Identify which cell holds the provided text, then report its (x, y) central coordinate. 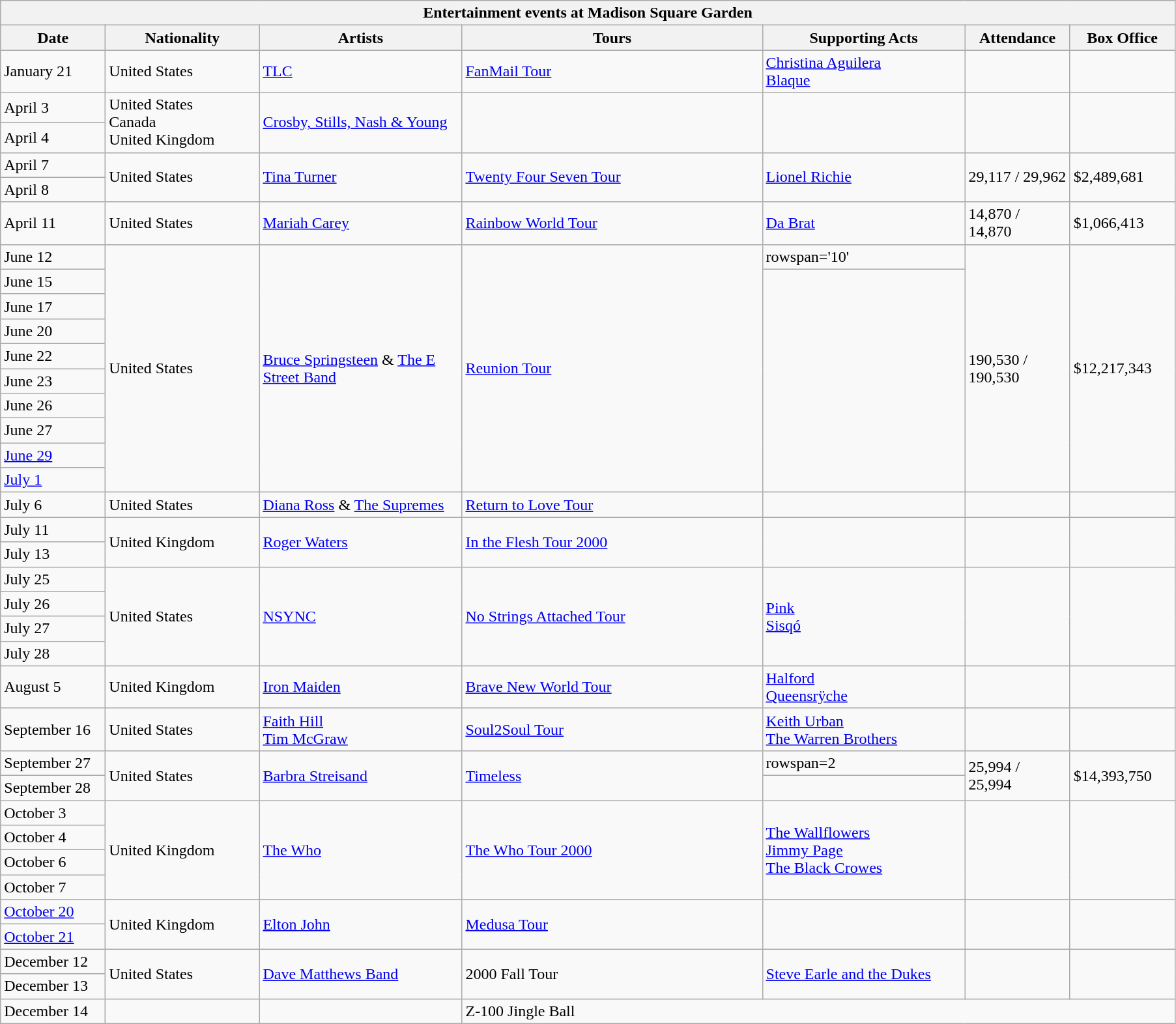
October 7 (53, 887)
June 29 (53, 455)
NSYNC (361, 616)
Box Office (1122, 38)
April 8 (53, 190)
2000 Fall Tour (612, 974)
Faith HillTim McGraw (361, 730)
Reunion Tour (612, 369)
July 13 (53, 554)
June 27 (53, 431)
January 21 (53, 72)
United StatesCanadaUnited Kingdom (182, 122)
Roger Waters (361, 542)
HalfordQueensrÿche (864, 687)
August 5 (53, 687)
Twenty Four Seven Tour (612, 177)
Diana Ross & The Supremes (361, 505)
Nationality (182, 38)
July 28 (53, 653)
$1,066,413 (1122, 223)
June 12 (53, 257)
PinkSisqó (864, 616)
July 27 (53, 629)
April 7 (53, 165)
Brave New World Tour (612, 687)
July 11 (53, 530)
Date (53, 38)
July 6 (53, 505)
Tours (612, 38)
June 26 (53, 406)
July 25 (53, 579)
TLC (361, 72)
Timeless (612, 775)
14,870 / 14,870 (1018, 223)
Christina AguileraBlaque (864, 72)
FanMail Tour (612, 72)
Bruce Springsteen & The E Street Band (361, 369)
Mariah Carey (361, 223)
190,530 / 190,530 (1018, 369)
Iron Maiden (361, 687)
Medusa Tour (612, 924)
October 6 (53, 862)
Artists (361, 38)
$14,393,750 (1122, 775)
Attendance (1018, 38)
Rainbow World Tour (612, 223)
Z-100 Jingle Ball (818, 1011)
Barbra Streisand (361, 775)
rowspan='10' (864, 257)
September 27 (53, 763)
In the Flesh Tour 2000 (612, 542)
$12,217,343 (1122, 369)
Steve Earle and the Dukes (864, 974)
$2,489,681 (1122, 177)
Return to Love Tour (612, 505)
October 21 (53, 937)
The WallflowersJimmy PageThe Black Crowes (864, 849)
Lionel Richie (864, 177)
The Who (361, 849)
October 4 (53, 838)
Keith UrbanThe Warren Brothers (864, 730)
December 12 (53, 961)
Soul2Soul Tour (612, 730)
No Strings Attached Tour (612, 616)
29,117 / 29,962 (1018, 177)
September 16 (53, 730)
June 22 (53, 356)
April 3 (53, 107)
June 17 (53, 306)
Elton John (361, 924)
December 14 (53, 1011)
June 23 (53, 381)
Crosby, Stills, Nash & Young (361, 122)
October 3 (53, 812)
October 20 (53, 912)
July 1 (53, 480)
The Who Tour 2000 (612, 849)
Entertainment events at Madison Square Garden (588, 13)
Supporting Acts (864, 38)
July 26 (53, 604)
Tina Turner (361, 177)
June 15 (53, 281)
June 20 (53, 331)
25,994 / 25,994 (1018, 775)
December 13 (53, 986)
April 11 (53, 223)
Da Brat (864, 223)
September 28 (53, 788)
April 4 (53, 137)
rowspan=2 (864, 763)
Dave Matthews Band (361, 974)
